Identify which cell holds the provided text, then report its (X, Y) central coordinate. 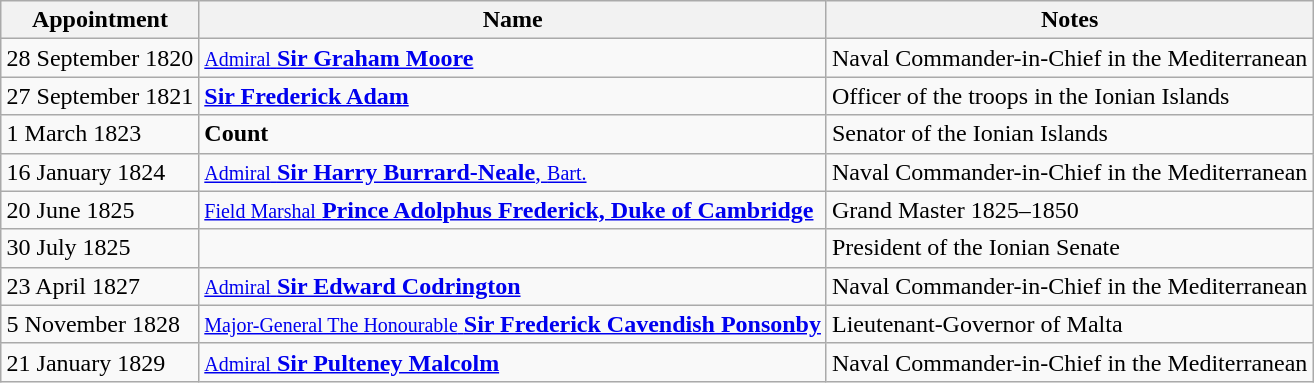
Notes (1069, 20)
1 March 1823 (100, 134)
27 September 1821 (100, 96)
Admiral Sir Graham Moore (513, 58)
28 September 1820 (100, 58)
Admiral Sir Harry Burrard-Neale, Bart. (513, 172)
Admiral Sir Edward Codrington (513, 286)
Admiral Sir Pulteney Malcolm (513, 362)
Lieutenant-Governor of Malta (1069, 324)
21 January 1829 (100, 362)
President of the Ionian Senate (1069, 248)
Grand Master 1825–1850 (1069, 210)
Field Marshal Prince Adolphus Frederick, Duke of Cambridge (513, 210)
20 June 1825 (100, 210)
Major-General The Honourable Sir Frederick Cavendish Ponsonby (513, 324)
Count (513, 134)
Senator of the Ionian Islands (1069, 134)
Officer of the troops in the Ionian Islands (1069, 96)
16 January 1824 (100, 172)
30 July 1825 (100, 248)
Appointment (100, 20)
Sir Frederick Adam (513, 96)
Name (513, 20)
5 November 1828 (100, 324)
23 April 1827 (100, 286)
